Find where the given text appears and provide that cell's center as [X, Y] coordinate. 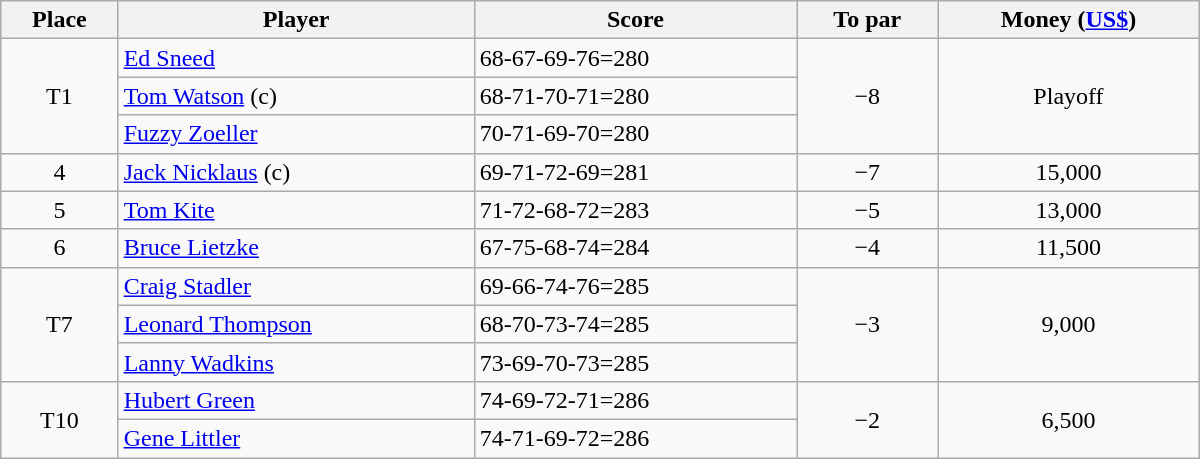
Tom Watson (c) [296, 96]
Fuzzy Zoeller [296, 134]
Leonard Thompson [296, 324]
−3 [868, 324]
Lanny Wadkins [296, 362]
Money (US$) [1069, 20]
Tom Kite [296, 210]
6,500 [1069, 419]
13,000 [1069, 210]
11,500 [1069, 248]
74-71-69-72=286 [636, 438]
−4 [868, 248]
67-75-68-74=284 [636, 248]
6 [60, 248]
Player [296, 20]
68-71-70-71=280 [636, 96]
Hubert Green [296, 400]
−7 [868, 172]
73-69-70-73=285 [636, 362]
15,000 [1069, 172]
69-71-72-69=281 [636, 172]
T1 [60, 96]
69-66-74-76=285 [636, 286]
4 [60, 172]
74-69-72-71=286 [636, 400]
70-71-69-70=280 [636, 134]
T10 [60, 419]
9,000 [1069, 324]
To par [868, 20]
68-67-69-76=280 [636, 58]
Gene Littler [296, 438]
T7 [60, 324]
−2 [868, 419]
71-72-68-72=283 [636, 210]
Playoff [1069, 96]
Place [60, 20]
68-70-73-74=285 [636, 324]
5 [60, 210]
Score [636, 20]
Jack Nicklaus (c) [296, 172]
−5 [868, 210]
Bruce Lietzke [296, 248]
−8 [868, 96]
Craig Stadler [296, 286]
Ed Sneed [296, 58]
